Identify which cell holds the provided text, then report its [X, Y] central coordinate. 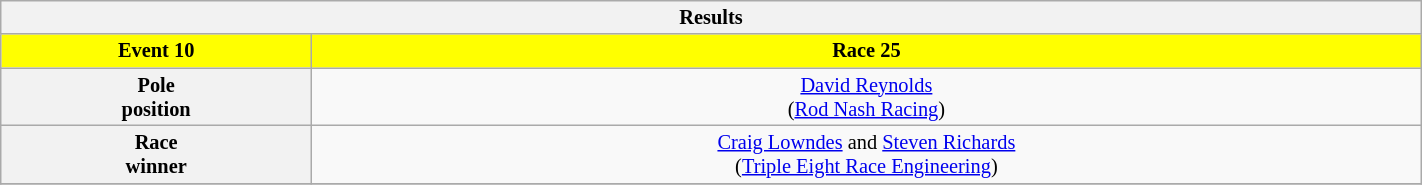
Poleposition [156, 97]
Craig Lowndes and Steven Richards(Triple Eight Race Engineering) [867, 154]
Event 10 [156, 51]
Results [711, 17]
Racewinner [156, 154]
Race 25 [867, 51]
David Reynolds(Rod Nash Racing) [867, 97]
